Pinpoint the cell where the given text exists, returning its (X, Y) midpoint coordinate. 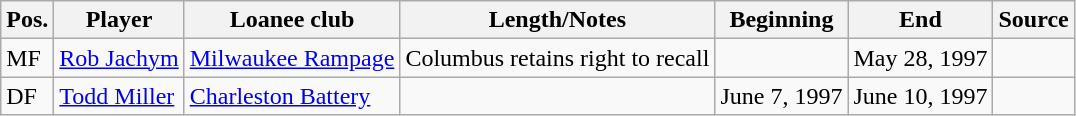
Source (1034, 20)
Length/Notes (558, 20)
June 10, 1997 (920, 96)
Columbus retains right to recall (558, 58)
May 28, 1997 (920, 58)
Charleston Battery (292, 96)
Player (119, 20)
June 7, 1997 (782, 96)
End (920, 20)
Pos. (28, 20)
Rob Jachym (119, 58)
Todd Miller (119, 96)
Milwaukee Rampage (292, 58)
MF (28, 58)
DF (28, 96)
Loanee club (292, 20)
Beginning (782, 20)
